Capture the cell that displays the provided text and extract its (X, Y) central coordinate. 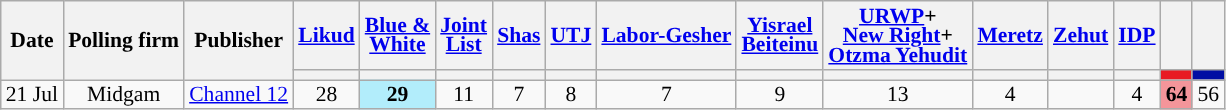
21 Jul (32, 95)
Shas (518, 36)
Meretz (1010, 36)
URWP+New Right+Otzma Yehudit (898, 36)
Blue &White (398, 36)
JointList (464, 36)
Zehut (1080, 36)
Channel 12 (238, 95)
Polling firm (124, 40)
IDP (1136, 36)
YisraelBeiteinu (780, 36)
29 (398, 95)
56 (1208, 95)
Publisher (238, 40)
11 (464, 95)
UTJ (570, 36)
Likud (326, 36)
Midgam (124, 95)
28 (326, 95)
Labor-Gesher (666, 36)
64 (1177, 95)
9 (780, 95)
Date (32, 40)
8 (570, 95)
13 (898, 95)
